For the text-containing cell, return its midpoint in (x, y) coordinate format. 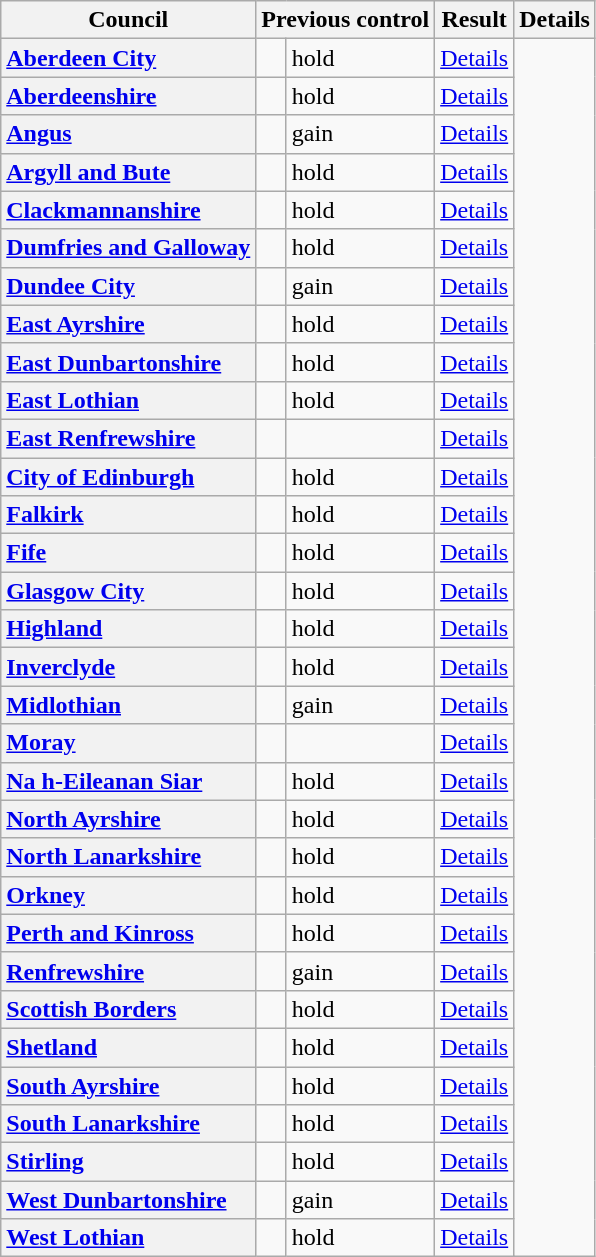
Argyll and Bute (128, 172)
Fife (128, 553)
Na h-Eileanan Siar (128, 781)
Perth and Kinross (128, 933)
Inverclyde (128, 667)
Shetland (128, 1047)
East Lothian (128, 400)
Orkney (128, 895)
Renfrewshire (128, 971)
Previous control (346, 20)
Aberdeen City (128, 58)
Result (474, 20)
Scottish Borders (128, 1009)
Dundee City (128, 286)
West Lothian (128, 1238)
Angus (128, 134)
North Ayrshire (128, 819)
Stirling (128, 1162)
Aberdeenshire (128, 96)
Midlothian (128, 705)
Falkirk (128, 515)
Dumfries and Galloway (128, 248)
East Dunbartonshire (128, 362)
Council (128, 20)
East Ayrshire (128, 324)
South Lanarkshire (128, 1124)
East Renfrewshire (128, 438)
Highland (128, 629)
South Ayrshire (128, 1085)
West Dunbartonshire (128, 1200)
City of Edinburgh (128, 477)
Glasgow City (128, 591)
Clackmannanshire (128, 210)
Moray (128, 743)
North Lanarkshire (128, 857)
